Detect which cell encompasses the target text, then output its (x, y) center coordinate. 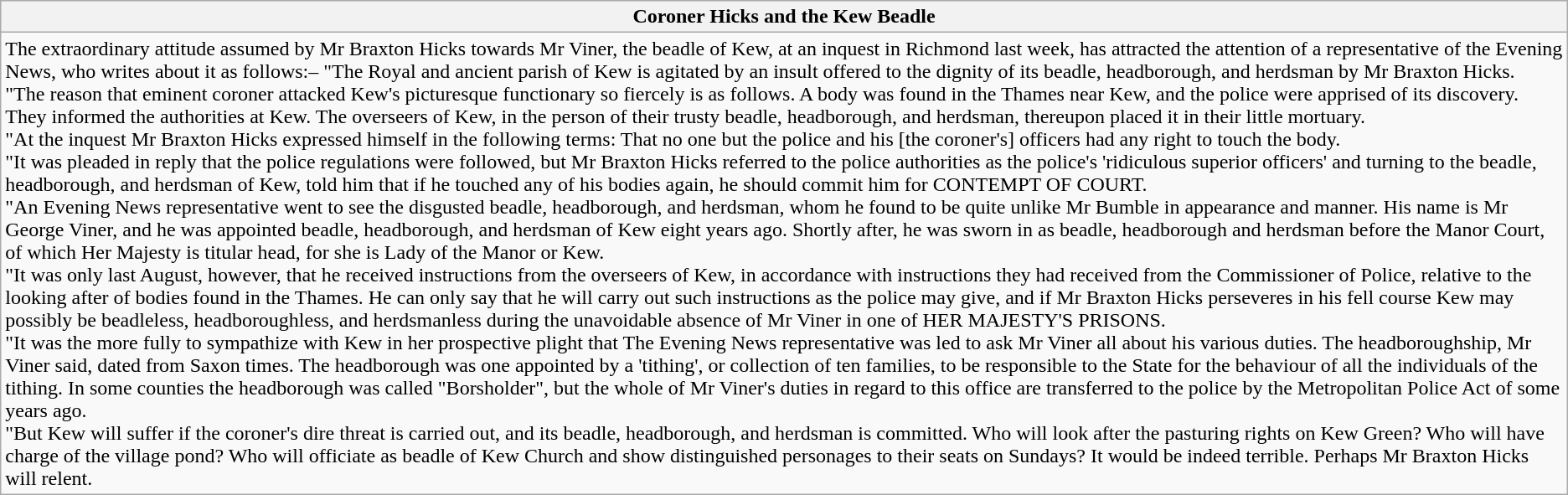
Coroner Hicks and the Kew Beadle (784, 17)
